For the text-containing cell, return its midpoint in [X, Y] coordinate format. 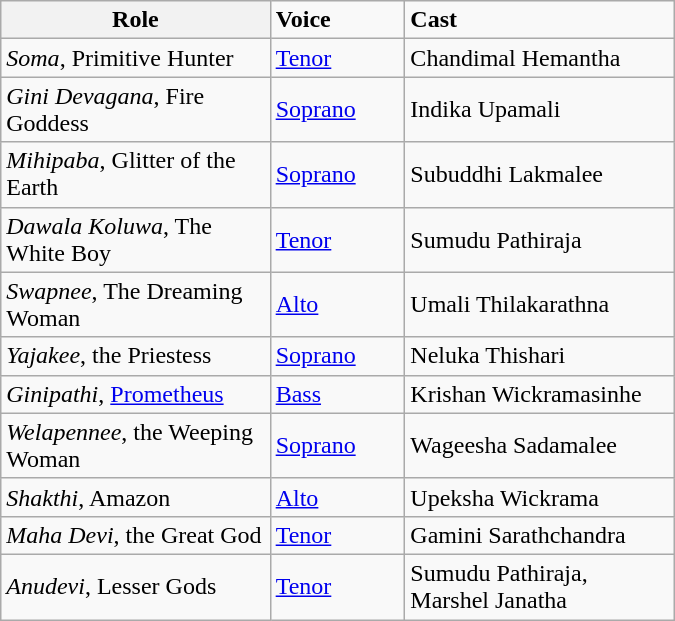
Mihipaba, Glitter of the Earth [136, 174]
Upeksha Wickrama [540, 497]
Sumudu Pathiraja, Marshel Janatha [540, 586]
Shakthi, Amazon [136, 497]
Wageesha Sadamalee [540, 446]
Anudevi, Lesser Gods [136, 586]
Chandimal Hemantha [540, 58]
Maha Devi, the Great God [136, 535]
Gamini Sarathchandra [540, 535]
Gini Devagana, Fire Goddess [136, 110]
Sumudu Pathiraja [540, 240]
Cast [540, 20]
Voice [338, 20]
Neluka Thishari [540, 356]
Dawala Koluwa, The White Boy [136, 240]
Umali Thilakarathna [540, 304]
Yajakee, the Priestess [136, 356]
Soma, Primitive Hunter [136, 58]
Bass [338, 394]
Indika Upamali [540, 110]
Welapennee, the Weeping Woman [136, 446]
Subuddhi Lakmalee [540, 174]
Swapnee, The Dreaming Woman [136, 304]
Role [136, 20]
Ginipathi, Prometheus [136, 394]
Krishan Wickramasinhe [540, 394]
